Detect which cell encompasses the target text, then output its (X, Y) center coordinate. 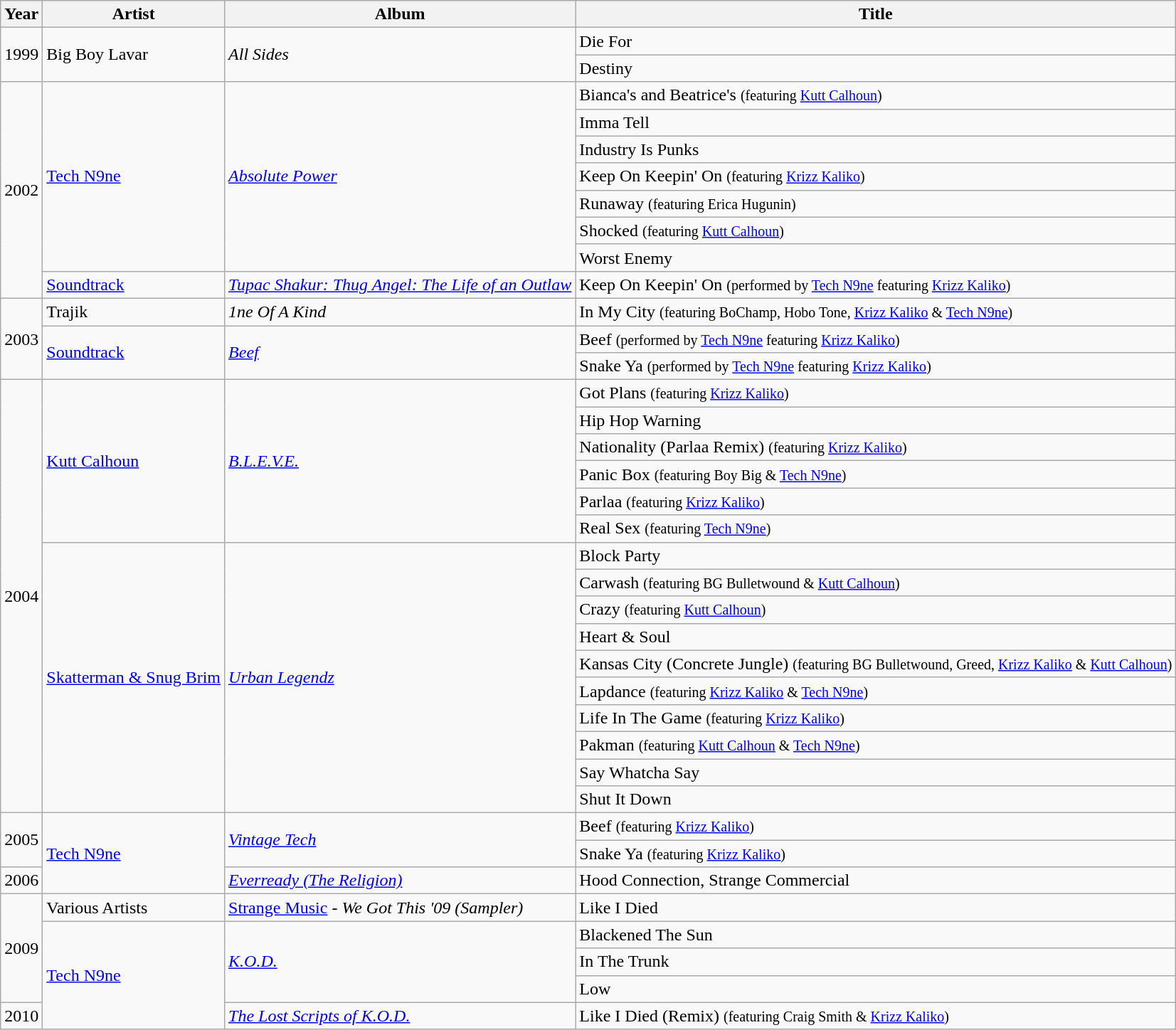
Runaway (featuring Erica Hugunin) (876, 203)
2010 (21, 1016)
Pakman (featuring Kutt Calhoun & Tech N9ne) (876, 745)
2005 (21, 840)
Worst Enemy (876, 257)
Imma Tell (876, 122)
2009 (21, 948)
Industry Is Punks (876, 149)
Skatterman & Snug Brim (134, 677)
Die For (876, 41)
Kutt Calhoun (134, 461)
In The Trunk (876, 962)
Hood Connection, Strange Commercial (876, 881)
The Lost Scripts of K.O.D. (400, 1016)
Shocked (featuring Kutt Calhoun) (876, 230)
In My City (featuring BoChamp, Hobo Tone, Krizz Kaliko & Tech N9ne) (876, 312)
Hip Hop Warning (876, 420)
Keep On Keepin' On (featuring Krizz Kaliko) (876, 176)
Got Plans (featuring Krizz Kaliko) (876, 393)
Low (876, 989)
Panic Box (featuring Boy Big & Tech N9ne) (876, 474)
Urban Legendz (400, 677)
2003 (21, 339)
All Sides (400, 55)
K.O.D. (400, 962)
Artist (134, 14)
Beef (400, 353)
Snake Ya (featuring Krizz Kaliko) (876, 854)
Keep On Keepin' On (performed by Tech N9ne featuring Krizz Kaliko) (876, 285)
Real Sex (featuring Tech N9ne) (876, 529)
Absolute Power (400, 176)
Big Boy Lavar (134, 55)
Trajik (134, 312)
Say Whatcha Say (876, 772)
Beef (featuring Krizz Kaliko) (876, 827)
Block Party (876, 556)
Kansas City (Concrete Jungle) (featuring BG Bulletwound, Greed, Krizz Kaliko & Kutt Calhoun) (876, 664)
B.L.E.V.E. (400, 461)
Shut It Down (876, 800)
2002 (21, 190)
Album (400, 14)
Snake Ya (performed by Tech N9ne featuring Krizz Kaliko) (876, 366)
Parlaa (featuring Krizz Kaliko) (876, 501)
Strange Music - We Got This '09 (Sampler) (400, 908)
Life In The Game (featuring Krizz Kaliko) (876, 718)
Beef (performed by Tech N9ne featuring Krizz Kaliko) (876, 339)
Title (876, 14)
Everready (The Religion) (400, 881)
Like I Died (876, 908)
Various Artists (134, 908)
Blackened The Sun (876, 935)
2004 (21, 596)
Heart & Soul (876, 637)
Vintage Tech (400, 840)
Like I Died (Remix) (featuring Craig Smith & Krizz Kaliko) (876, 1016)
Nationality (Parlaa Remix) (featuring Krizz Kaliko) (876, 447)
Carwash (featuring BG Bulletwound & Kutt Calhoun) (876, 583)
Bianca's and Beatrice's (featuring Kutt Calhoun) (876, 95)
Tupac Shakur: Thug Angel: The Life of an Outlaw (400, 285)
Destiny (876, 68)
Year (21, 14)
1999 (21, 55)
Crazy (featuring Kutt Calhoun) (876, 610)
1ne Of A Kind (400, 312)
Lapdance (featuring Krizz Kaliko & Tech N9ne) (876, 691)
2006 (21, 881)
